Scan for the cell matching the given text and deliver its (X, Y) coordinate at center. 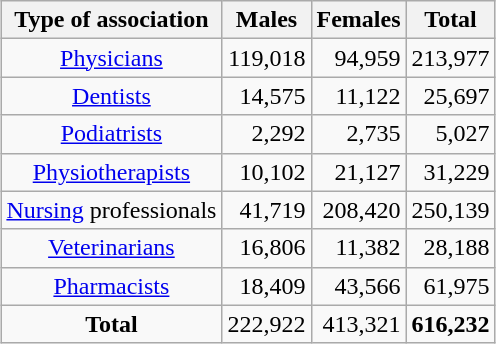
208,420 (358, 210)
119,018 (266, 58)
Pharmacists (112, 286)
5,027 (450, 134)
Nursing professionals (112, 210)
Males (266, 20)
11,382 (358, 248)
222,922 (266, 324)
Females (358, 20)
10,102 (266, 172)
21,127 (358, 172)
11,122 (358, 96)
14,575 (266, 96)
41,719 (266, 210)
43,566 (358, 286)
31,229 (450, 172)
94,959 (358, 58)
Podiatrists (112, 134)
2,292 (266, 134)
2,735 (358, 134)
Physicians (112, 58)
Dentists (112, 96)
213,977 (450, 58)
16,806 (266, 248)
61,975 (450, 286)
25,697 (450, 96)
28,188 (450, 248)
413,321 (358, 324)
18,409 (266, 286)
Veterinarians (112, 248)
616,232 (450, 324)
Type of association (112, 20)
250,139 (450, 210)
Physiotherapists (112, 172)
